For the text-containing cell, return its midpoint in (X, Y) coordinate format. 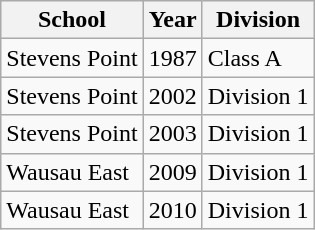
School (72, 20)
2002 (172, 96)
Division (258, 20)
2010 (172, 210)
2003 (172, 134)
2009 (172, 172)
Class A (258, 58)
Year (172, 20)
1987 (172, 58)
